Pinpoint the cell where the given text exists, returning its [x, y] midpoint coordinate. 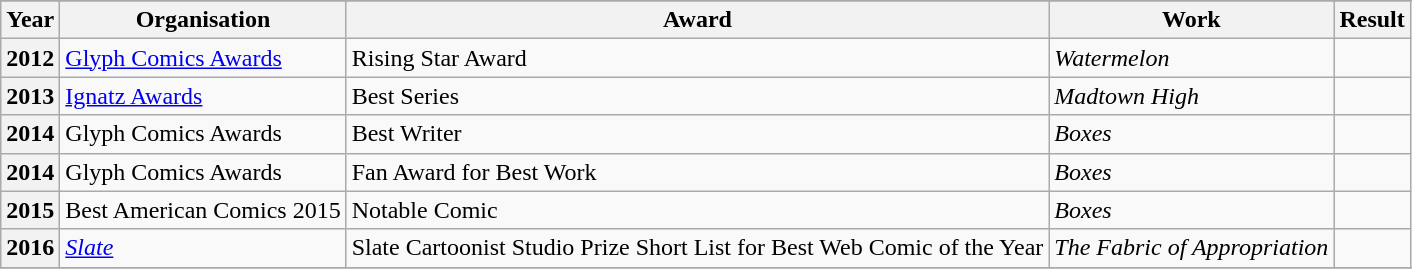
Best American Comics 2015 [203, 210]
2013 [30, 96]
Watermelon [1192, 58]
Slate [203, 248]
Best Writer [698, 134]
Fan Award for Best Work [698, 172]
Notable Comic [698, 210]
Slate Cartoonist Studio Prize Short List for Best Web Comic of the Year [698, 248]
Organisation [203, 20]
Year [30, 20]
Ignatz Awards [203, 96]
Madtown High [1192, 96]
2015 [30, 210]
Award [698, 20]
Result [1372, 20]
Best Series [698, 96]
Work [1192, 20]
The Fabric of Appropriation [1192, 248]
2012 [30, 58]
2016 [30, 248]
Rising Star Award [698, 58]
